Return the (X, Y) coordinate for the center point of the cell that contains the specified text.  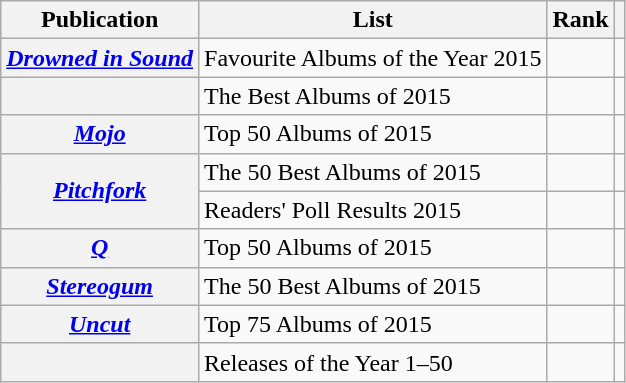
Favourite Albums of the Year 2015 (373, 58)
Q (100, 248)
List (373, 20)
Rank (580, 20)
Pitchfork (100, 191)
Drowned in Sound (100, 58)
The Best Albums of 2015 (373, 96)
Uncut (100, 324)
Releases of the Year 1–50 (373, 362)
Readers' Poll Results 2015 (373, 210)
Top 75 Albums of 2015 (373, 324)
Publication (100, 20)
Stereogum (100, 286)
Mojo (100, 134)
